Extract the (X, Y) coordinate from the center of the cell holding the provided text.  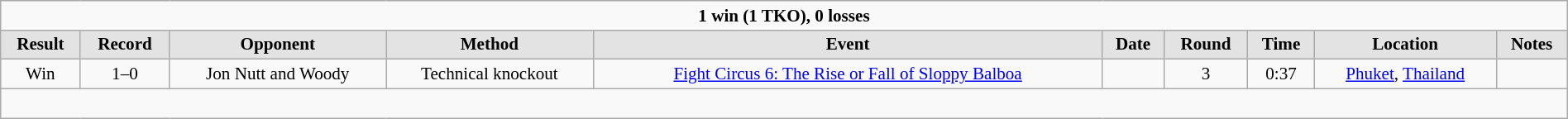
Notes (1532, 45)
Technical knockout (490, 74)
Record (125, 45)
Date (1133, 45)
Result (41, 45)
Location (1405, 45)
1 win (1 TKO), 0 losses (784, 15)
Fight Circus 6: The Rise or Fall of Sloppy Balboa (848, 74)
0:37 (1282, 74)
Time (1282, 45)
3 (1206, 74)
Win (41, 74)
Round (1206, 45)
1–0 (125, 74)
Method (490, 45)
Opponent (278, 45)
Jon Nutt and Woody (278, 74)
Phuket, Thailand (1405, 74)
Event (848, 45)
